Capture the cell that displays the provided text and extract its (x, y) central coordinate. 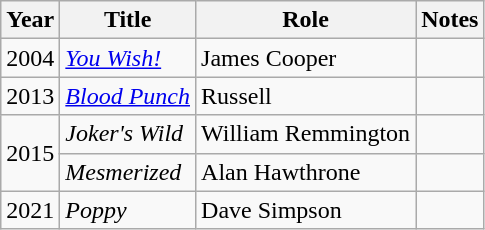
2015 (30, 153)
Joker's Wild (128, 134)
2021 (30, 210)
Poppy (128, 210)
Alan Hawthrone (306, 172)
Role (306, 20)
James Cooper (306, 58)
You Wish! (128, 58)
Year (30, 20)
William Remmington (306, 134)
Russell (306, 96)
Blood Punch (128, 96)
2013 (30, 96)
Notes (450, 20)
Dave Simpson (306, 210)
Mesmerized (128, 172)
2004 (30, 58)
Title (128, 20)
